Locate the cell with the specified text and output its (X, Y) center coordinate. 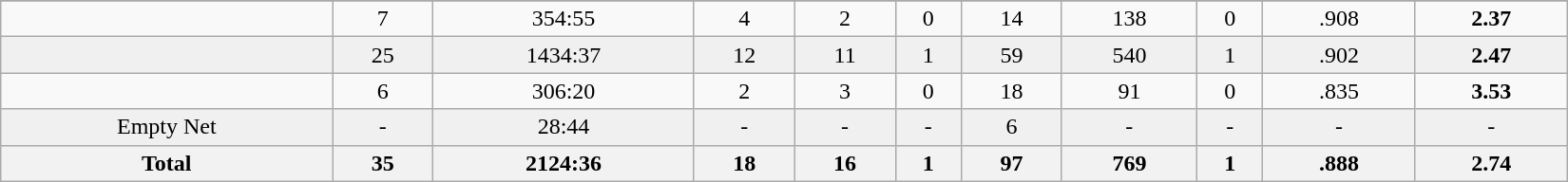
11 (845, 55)
35 (383, 163)
3 (845, 91)
25 (383, 55)
28:44 (564, 127)
.902 (1339, 55)
12 (744, 55)
4 (744, 19)
2.47 (1491, 55)
2.37 (1491, 19)
14 (1012, 19)
138 (1129, 19)
59 (1012, 55)
.908 (1339, 19)
16 (845, 163)
354:55 (564, 19)
3.53 (1491, 91)
769 (1129, 163)
97 (1012, 163)
540 (1129, 55)
91 (1129, 91)
306:20 (564, 91)
Total (167, 163)
1434:37 (564, 55)
.888 (1339, 163)
Empty Net (167, 127)
2.74 (1491, 163)
.835 (1339, 91)
2124:36 (564, 163)
7 (383, 19)
